Detect which cell encompasses the target text, then output its [x, y] center coordinate. 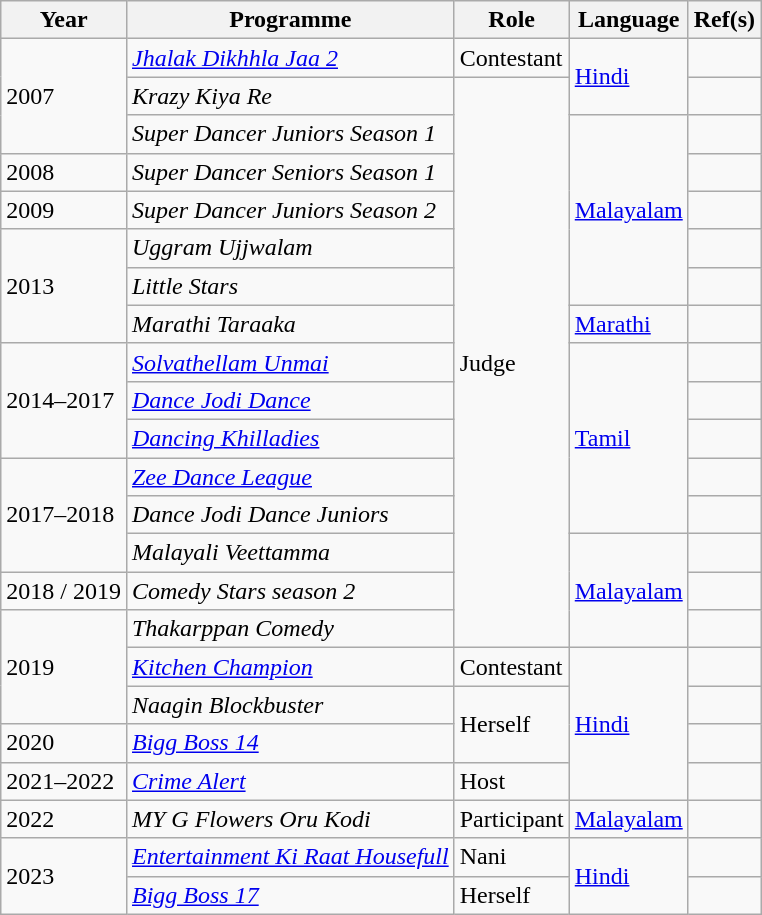
Naagin Blockbuster [290, 705]
2007 [64, 96]
2008 [64, 172]
Jhalak Dikhhla Jaa 2 [290, 58]
Uggram Ujjwalam [290, 248]
Super Dancer Juniors Season 2 [290, 210]
Zee Dance League [290, 477]
2013 [64, 286]
MY G Flowers Oru Kodi [290, 819]
Dance Jodi Dance Juniors [290, 515]
Dance Jodi Dance [290, 400]
Host [512, 781]
Role [512, 20]
Thakarppan Comedy [290, 629]
2022 [64, 819]
Kitchen Champion [290, 667]
Entertainment Ki Raat Housefull [290, 857]
Tamil [628, 438]
2019 [64, 667]
Super Dancer Seniors Season 1 [290, 172]
Nani [512, 857]
2009 [64, 210]
Marathi Taraaka [290, 324]
Bigg Boss 17 [290, 895]
Year [64, 20]
Judge [512, 362]
Marathi [628, 324]
Ref(s) [724, 20]
2023 [64, 876]
Programme [290, 20]
Krazy Kiya Re [290, 96]
Solvathellam Unmai [290, 362]
Dancing Khilladies [290, 438]
2014–2017 [64, 400]
Super Dancer Juniors Season 1 [290, 134]
Participant [512, 819]
Bigg Boss 14 [290, 743]
Crime Alert [290, 781]
Language [628, 20]
2018 / 2019 [64, 591]
Little Stars [290, 286]
Comedy Stars season 2 [290, 591]
2021–2022 [64, 781]
Malayali Veettamma [290, 553]
2017–2018 [64, 515]
2020 [64, 743]
